Return [x, y] of the center of cell containing provided text 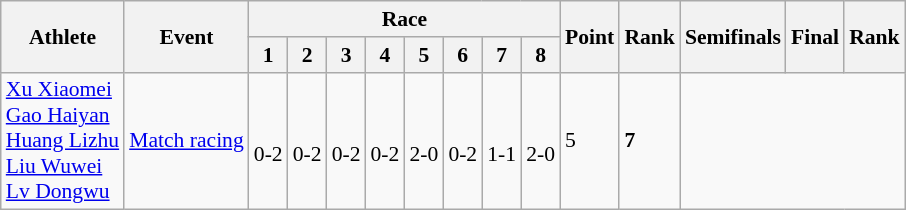
2 [308, 55]
1 [268, 55]
Match racing [186, 141]
Semifinals [733, 36]
Athlete [62, 36]
3 [346, 55]
Xu XiaomeiGao HaiyanHuang LizhuLiu WuweiLv Dongwu [62, 141]
4 [386, 55]
Point [590, 36]
Final [815, 36]
6 [462, 55]
Event [186, 36]
Race [404, 19]
1-1 [502, 141]
8 [540, 55]
